Capture the cell that displays the provided text and extract its (X, Y) central coordinate. 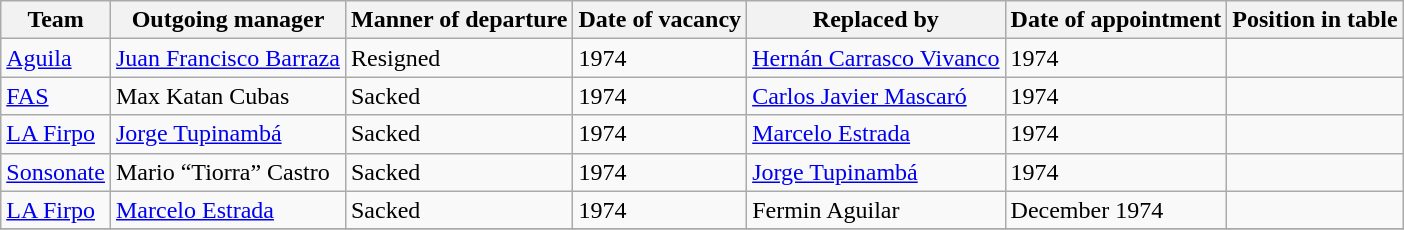
Max Katan Cubas (228, 96)
Replaced by (876, 20)
Resigned (458, 58)
Aguila (56, 58)
Date of appointment (1116, 20)
Juan Francisco Barraza (228, 58)
Hernán Carrasco Vivanco (876, 58)
Fermin Aguilar (876, 210)
Manner of departure (458, 20)
Team (56, 20)
Outgoing manager (228, 20)
Carlos Javier Mascaró (876, 96)
FAS (56, 96)
Date of vacancy (660, 20)
December 1974 (1116, 210)
Position in table (1315, 20)
Sonsonate (56, 172)
Mario “Tiorra” Castro (228, 172)
